Locate the cell with the specified text and output its (x, y) center coordinate. 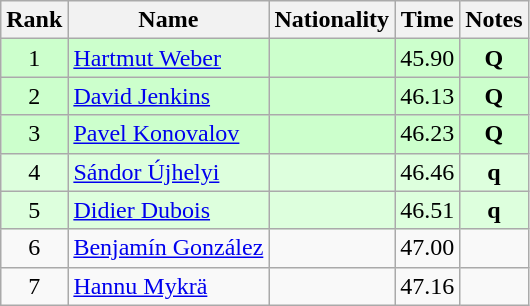
6 (34, 248)
Benjamín González (168, 248)
Hannu Mykrä (168, 286)
1 (34, 58)
4 (34, 172)
46.46 (428, 172)
46.23 (428, 134)
45.90 (428, 58)
Hartmut Weber (168, 58)
Pavel Konovalov (168, 134)
3 (34, 134)
46.51 (428, 210)
Nationality (332, 20)
Didier Dubois (168, 210)
Rank (34, 20)
David Jenkins (168, 96)
47.16 (428, 286)
Sándor Újhelyi (168, 172)
Time (428, 20)
5 (34, 210)
Name (168, 20)
46.13 (428, 96)
7 (34, 286)
2 (34, 96)
Notes (494, 20)
47.00 (428, 248)
